Provide the [x, y] coordinate of the cell's center where the given text is located.  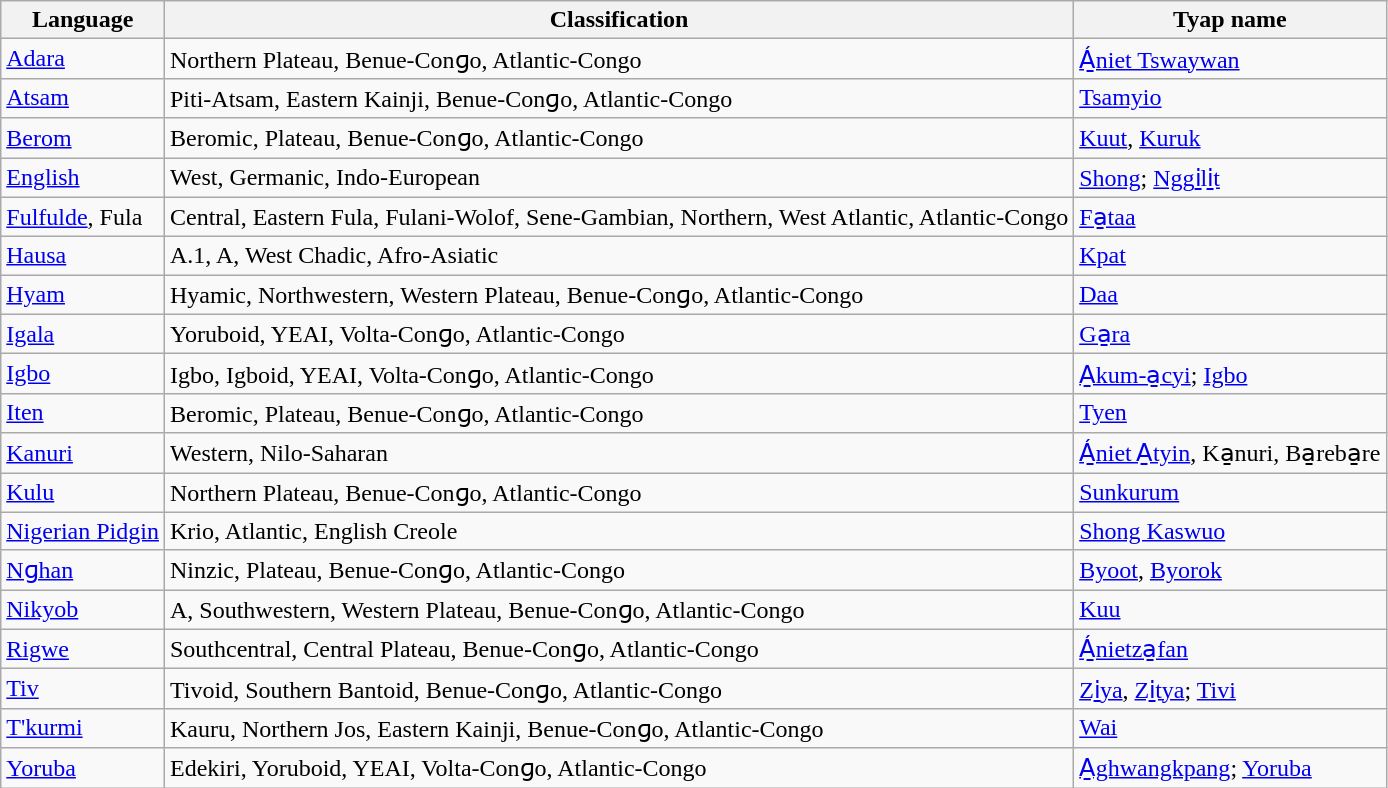
Shong; Nggi̱li̱t [1230, 178]
Hausa [83, 256]
Hyamic, Northwestern, Western Plateau, Benue-Conɡo, Atlantic-Congo [618, 295]
Á̱niet Tswaywan [1230, 59]
Classification [618, 20]
Hyam [83, 295]
Western, Nilo-Saharan [618, 453]
Wai [1230, 728]
Southcentral, Central Plateau, Benue-Conɡo, Atlantic-Congo [618, 649]
Daa [1230, 295]
Tyap name [1230, 20]
Nigerian Pidgin [83, 531]
Kanuri [83, 453]
Tsamyio [1230, 98]
Fulfulde, Fula [83, 217]
Tivoid, Southern Bantoid, Benue-Conɡo, Atlantic-Congo [618, 689]
Á̱niet A̱tyin, Ka̱nuri, Ba̱reba̱re [1230, 453]
Fa̱taa [1230, 217]
Tiv [83, 689]
Piti-Atsam, Eastern Kainji, Benue-Conɡo, Atlantic-Congo [618, 98]
Tyen [1230, 413]
Igbo [83, 374]
Igbo, Igboid, YEAI, Volta-Conɡo, Atlantic-Congo [618, 374]
English [83, 178]
T'kurmi [83, 728]
Yoruboid, YEAI, Volta-Conɡo, Atlantic-Congo [618, 334]
Rigwe [83, 649]
Krio, Atlantic, English Creole [618, 531]
Kauru, Northern Jos, Eastern Kainji, Benue-Conɡo, Atlantic-Congo [618, 728]
A.1, A, West Chadic, Afro-Asiatic [618, 256]
Kuut, Kuruk [1230, 138]
Iten [83, 413]
Central, Eastern Fula, Fulani-Wolof, Sene-Gambian, Northern, West Atlantic, Atlantic-Congo [618, 217]
Yoruba [83, 768]
West, Germanic, Indo-European [618, 178]
Ninzic, Plateau, Benue-Conɡo, Atlantic-Congo [618, 570]
Zi̱ya, Zi̱tya; Tivi [1230, 689]
Atsam [83, 98]
Ga̱ra [1230, 334]
Language [83, 20]
Berom [83, 138]
Kulu [83, 492]
Kuu [1230, 610]
A̱kum-a̱cyi; Igbo [1230, 374]
Edekiri, Yoruboid, YEAI, Volta-Conɡo, Atlantic-Congo [618, 768]
Nikyob [83, 610]
A̱ghwangkpang; Yoruba [1230, 768]
Adara [83, 59]
Byoot, Byorok [1230, 570]
Sunkurum [1230, 492]
Nɡhan [83, 570]
Kpat [1230, 256]
Igala [83, 334]
Á̱nietza̱fan [1230, 649]
Shong Kaswuo [1230, 531]
A, Southwestern, Western Plateau, Benue-Conɡo, Atlantic-Congo [618, 610]
